Identify which cell holds the provided text, then report its (x, y) central coordinate. 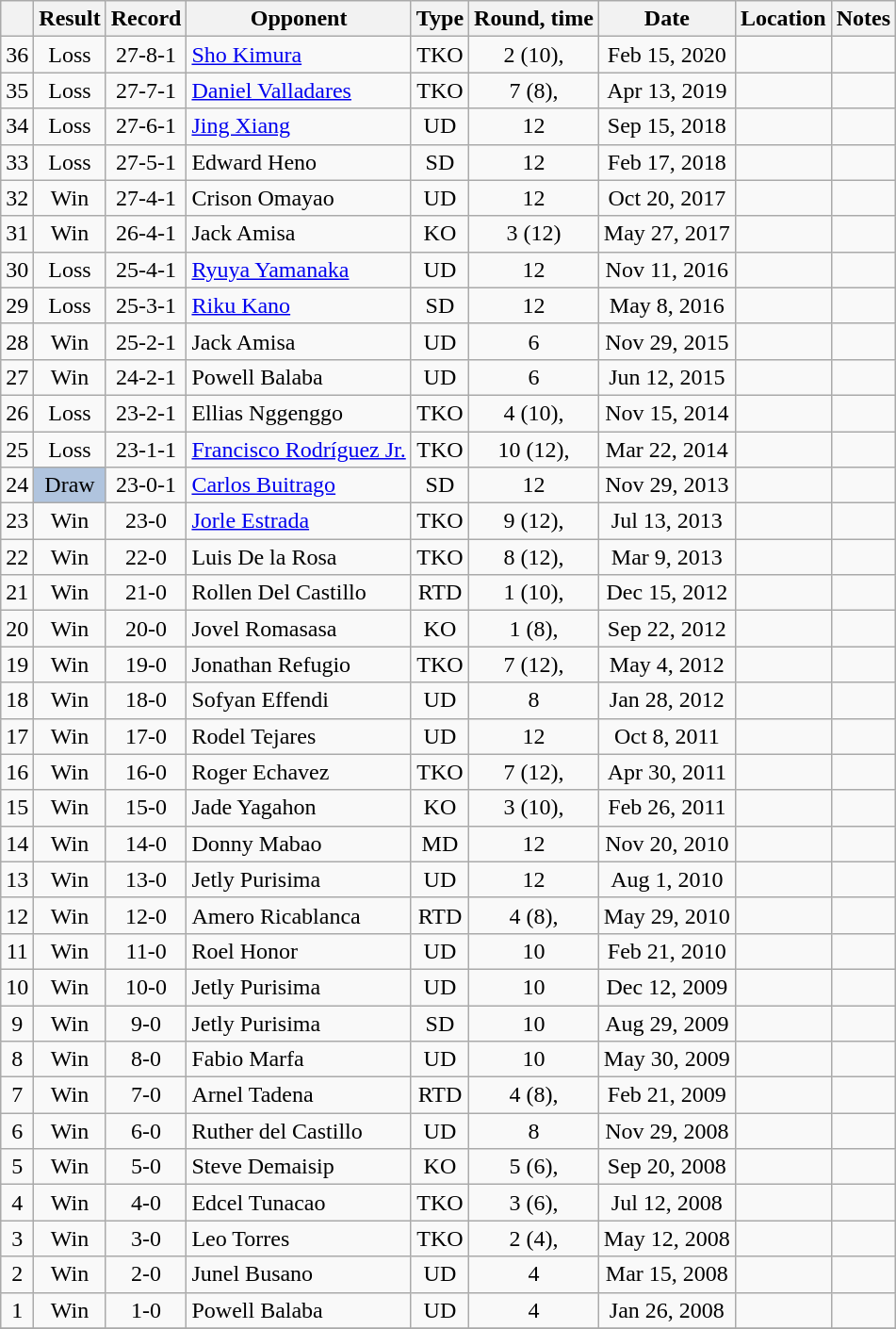
Sep 20, 2008 (667, 1167)
11-0 (146, 951)
Amero Ricablanca (299, 915)
27-6-1 (146, 126)
35 (17, 90)
27-8-1 (146, 55)
30 (17, 270)
Feb 26, 2011 (667, 808)
Oct 8, 2011 (667, 736)
Location (783, 19)
3 (17, 1239)
Francisco Rodríguez Jr. (299, 450)
5 (6), (534, 1167)
3-0 (146, 1239)
9 (12), (534, 521)
10 (12), (534, 450)
7-0 (146, 1095)
Notes (863, 19)
11 (17, 951)
Roel Honor (299, 951)
9-0 (146, 1023)
28 (17, 341)
Ellias Nggenggo (299, 413)
Mar 9, 2013 (667, 557)
Carlos Buitrago (299, 485)
22-0 (146, 557)
MD (439, 844)
Jul 12, 2008 (667, 1203)
20-0 (146, 629)
Jorle Estrada (299, 521)
3 (6), (534, 1203)
Crison Omayao (299, 198)
34 (17, 126)
10-0 (146, 987)
Edward Heno (299, 162)
Feb 21, 2009 (667, 1095)
Jonathan Refugio (299, 664)
29 (17, 305)
Luis De la Rosa (299, 557)
27-5-1 (146, 162)
17 (17, 736)
20 (17, 629)
Sep 22, 2012 (667, 629)
6-0 (146, 1131)
Sho Kimura (299, 55)
Oct 20, 2017 (667, 198)
Rodel Tejares (299, 736)
May 4, 2012 (667, 664)
Jan 26, 2008 (667, 1310)
Record (146, 19)
May 27, 2017 (667, 234)
Feb 17, 2018 (667, 162)
12-0 (146, 915)
Jing Xiang (299, 126)
Mar 22, 2014 (667, 450)
Ryuya Yamanaka (299, 270)
26-4-1 (146, 234)
27-7-1 (146, 90)
8 (12), (534, 557)
7 (8), (534, 90)
36 (17, 55)
7 (17, 1095)
9 (17, 1023)
21-0 (146, 593)
13 (17, 879)
24-2-1 (146, 377)
May 8, 2016 (667, 305)
Nov 29, 2008 (667, 1131)
Jovel Romasasa (299, 629)
27-4-1 (146, 198)
Riku Kano (299, 305)
31 (17, 234)
1 (17, 1310)
15 (17, 808)
23-0 (146, 521)
3 (10), (534, 808)
15-0 (146, 808)
14-0 (146, 844)
4-0 (146, 1203)
26 (17, 413)
Nov 29, 2013 (667, 485)
Jul 13, 2013 (667, 521)
4 (10), (534, 413)
25-2-1 (146, 341)
Aug 29, 2009 (667, 1023)
22 (17, 557)
1 (8), (534, 629)
Fabio Marfa (299, 1059)
Result (70, 19)
Steve Demaisip (299, 1167)
Round, time (534, 19)
Daniel Valladares (299, 90)
1-0 (146, 1310)
27 (17, 377)
5 (17, 1167)
Arnel Tadena (299, 1095)
19-0 (146, 664)
2-0 (146, 1274)
Draw (70, 485)
Type (439, 19)
17-0 (146, 736)
Sep 15, 2018 (667, 126)
May 12, 2008 (667, 1239)
May 29, 2010 (667, 915)
Roger Echavez (299, 772)
2 (17, 1274)
14 (17, 844)
Edcel Tunacao (299, 1203)
16-0 (146, 772)
24 (17, 485)
25-3-1 (146, 305)
3 (12) (534, 234)
Sofyan Effendi (299, 700)
23 (17, 521)
Ruther del Castillo (299, 1131)
33 (17, 162)
Dec 12, 2009 (667, 987)
8-0 (146, 1059)
18-0 (146, 700)
Aug 1, 2010 (667, 879)
1 (10), (534, 593)
23-2-1 (146, 413)
May 30, 2009 (667, 1059)
Opponent (299, 19)
Donny Mabao (299, 844)
Jun 12, 2015 (667, 377)
Apr 13, 2019 (667, 90)
Junel Busano (299, 1274)
Nov 20, 2010 (667, 844)
13-0 (146, 879)
Mar 15, 2008 (667, 1274)
25 (17, 450)
Leo Torres (299, 1239)
2 (10), (534, 55)
18 (17, 700)
23-1-1 (146, 450)
32 (17, 198)
Feb 21, 2010 (667, 951)
21 (17, 593)
Nov 11, 2016 (667, 270)
Rollen Del Castillo (299, 593)
Date (667, 19)
16 (17, 772)
Dec 15, 2012 (667, 593)
Apr 30, 2011 (667, 772)
Feb 15, 2020 (667, 55)
25-4-1 (146, 270)
Jade Yagahon (299, 808)
2 (4), (534, 1239)
5-0 (146, 1167)
Nov 15, 2014 (667, 413)
Jan 28, 2012 (667, 700)
19 (17, 664)
Nov 29, 2015 (667, 341)
23-0-1 (146, 485)
